Identify which cell holds the provided text, then report its [X, Y] central coordinate. 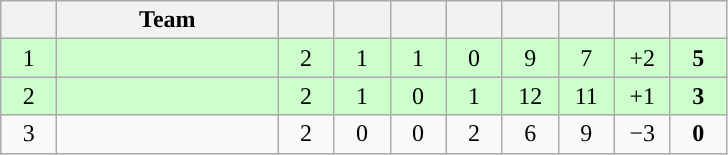
+1 [642, 96]
+2 [642, 58]
11 [586, 96]
5 [698, 58]
7 [586, 58]
12 [530, 96]
−3 [642, 134]
Team [168, 20]
6 [530, 134]
